Return (x, y) of the center of cell containing provided text 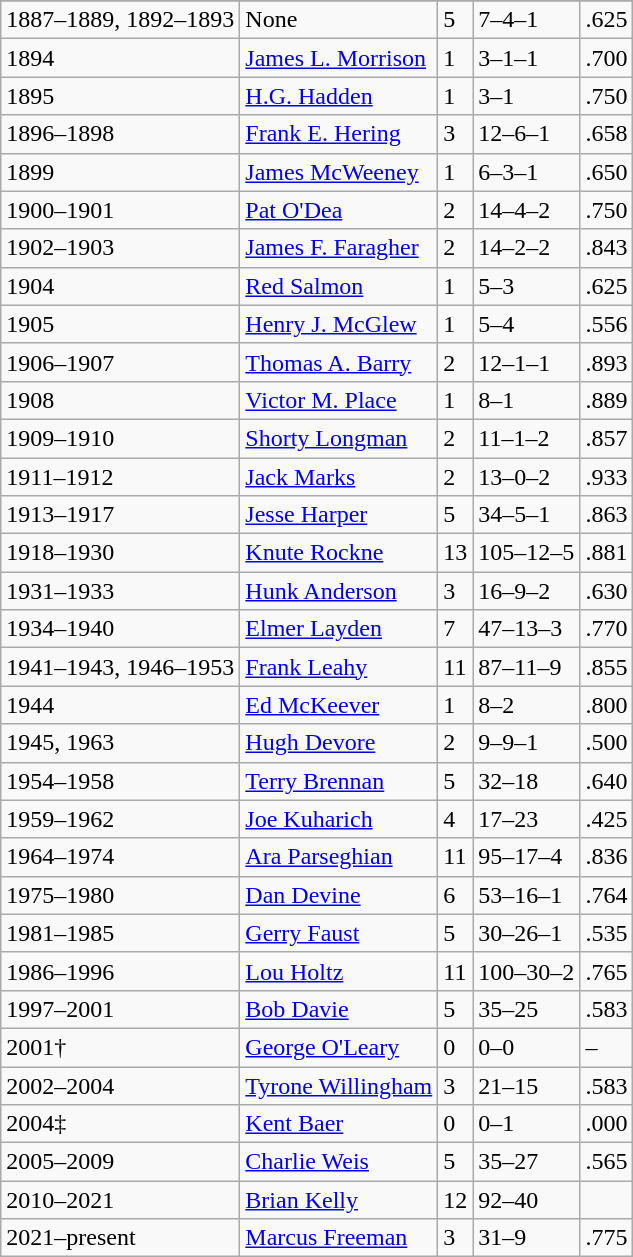
1911–1912 (120, 477)
92–40 (526, 1200)
1941–1943, 1946–1953 (120, 667)
Hugh Devore (339, 743)
53–16–1 (526, 895)
1904 (120, 286)
1918–1930 (120, 553)
4 (456, 819)
Gerry Faust (339, 933)
James McWeeney (339, 172)
9–9–1 (526, 743)
6 (456, 895)
95–17–4 (526, 857)
1896–1898 (120, 134)
.770 (606, 629)
Pat O'Dea (339, 210)
47–13–3 (526, 629)
Ed McKeever (339, 705)
Terry Brennan (339, 781)
2001† (120, 1047)
2021–present (120, 1238)
35–27 (526, 1162)
1902–1903 (120, 248)
None (339, 20)
1981–1985 (120, 933)
.630 (606, 591)
.857 (606, 438)
3–1 (526, 96)
1975–1980 (120, 895)
George O'Leary (339, 1047)
.800 (606, 705)
.500 (606, 743)
0–1 (526, 1124)
5–4 (526, 324)
Knute Rockne (339, 553)
.658 (606, 134)
1909–1910 (120, 438)
Thomas A. Barry (339, 362)
13–0–2 (526, 477)
1887–1889, 1892–1893 (120, 20)
0–0 (526, 1047)
14–4–2 (526, 210)
James F. Faragher (339, 248)
105–12–5 (526, 553)
1997–2001 (120, 1009)
1913–1917 (120, 515)
.700 (606, 58)
34–5–1 (526, 515)
1908 (120, 400)
Dan Devine (339, 895)
.556 (606, 324)
James L. Morrison (339, 58)
1905 (120, 324)
13 (456, 553)
.565 (606, 1162)
1895 (120, 96)
Elmer Layden (339, 629)
Marcus Freeman (339, 1238)
.836 (606, 857)
32–18 (526, 781)
8–1 (526, 400)
1954–1958 (120, 781)
Brian Kelly (339, 1200)
7 (456, 629)
.855 (606, 667)
Hunk Anderson (339, 591)
Jesse Harper (339, 515)
Tyrone Willingham (339, 1085)
16–9–2 (526, 591)
1906–1907 (120, 362)
– (606, 1047)
1900–1901 (120, 210)
Frank Leahy (339, 667)
2002–2004 (120, 1085)
Lou Holtz (339, 971)
H.G. Hadden (339, 96)
2010–2021 (120, 1200)
1945, 1963 (120, 743)
Victor M. Place (339, 400)
7–4–1 (526, 20)
Shorty Longman (339, 438)
1964–1974 (120, 857)
1931–1933 (120, 591)
1959–1962 (120, 819)
3–1–1 (526, 58)
2005–2009 (120, 1162)
Kent Baer (339, 1124)
.775 (606, 1238)
.881 (606, 553)
17–23 (526, 819)
.933 (606, 477)
31–9 (526, 1238)
2004‡ (120, 1124)
12–6–1 (526, 134)
Frank E. Hering (339, 134)
.640 (606, 781)
.425 (606, 819)
35–25 (526, 1009)
Joe Kuharich (339, 819)
6–3–1 (526, 172)
.650 (606, 172)
.889 (606, 400)
.843 (606, 248)
.765 (606, 971)
.863 (606, 515)
1986–1996 (120, 971)
11–1–2 (526, 438)
100–30–2 (526, 971)
Henry J. McGlew (339, 324)
5–3 (526, 286)
8–2 (526, 705)
12–1–1 (526, 362)
Charlie Weis (339, 1162)
12 (456, 1200)
.535 (606, 933)
.893 (606, 362)
Ara Parseghian (339, 857)
14–2–2 (526, 248)
Red Salmon (339, 286)
30–26–1 (526, 933)
87–11–9 (526, 667)
1934–1940 (120, 629)
1899 (120, 172)
.000 (606, 1124)
Bob Davie (339, 1009)
Jack Marks (339, 477)
.764 (606, 895)
1944 (120, 705)
1894 (120, 58)
21–15 (526, 1085)
